Capture the cell that displays the provided text and extract its (X, Y) central coordinate. 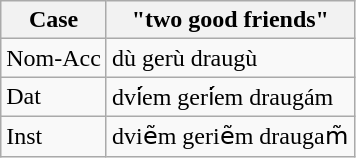
dù gerù draugù (230, 58)
Inst (54, 136)
Dat (54, 97)
dvı̇́em gerı̇́em draugám (230, 97)
dviẽm geriẽm draugam̃ (230, 136)
Case (54, 20)
"two good friends" (230, 20)
Nom-Acc (54, 58)
